Output the [x, y] coordinate of the center of the cell containing the given text.  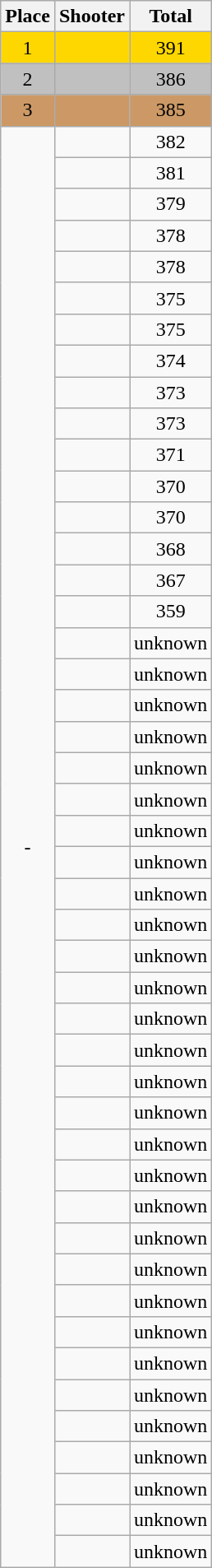
391 [171, 48]
386 [171, 79]
Place [28, 16]
359 [171, 612]
381 [171, 173]
3 [28, 110]
2 [28, 79]
385 [171, 110]
368 [171, 549]
Shooter [92, 16]
- [28, 846]
Total [171, 16]
367 [171, 580]
382 [171, 142]
371 [171, 455]
374 [171, 361]
1 [28, 48]
379 [171, 204]
